Return (x, y) of the center of cell containing provided text 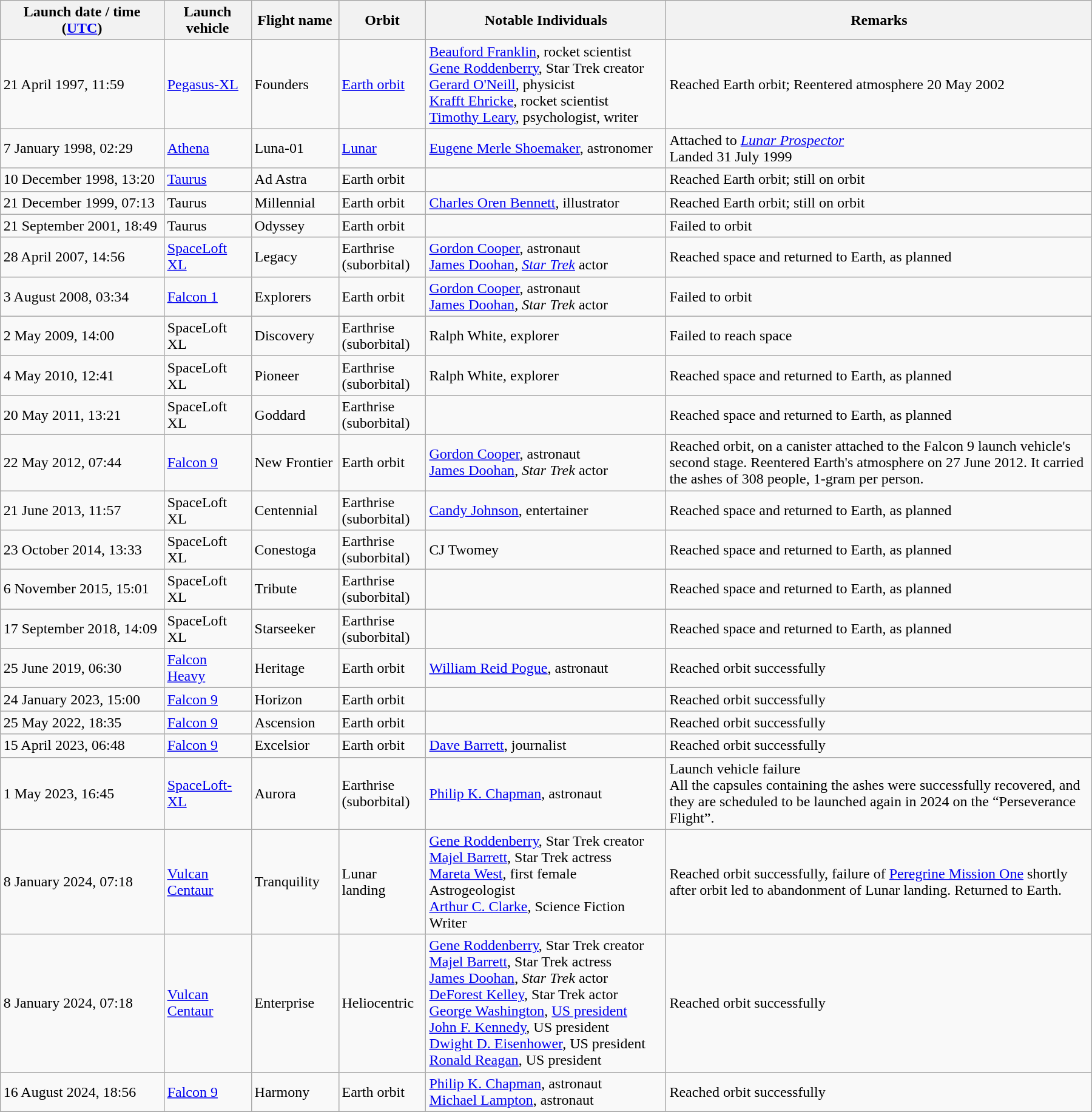
Founders (295, 84)
Athena (207, 148)
Pioneer (295, 375)
Odyssey (295, 226)
Pegasus-XL (207, 84)
Reached Earth orbit; Reentered atmosphere 20 May 2002 (879, 84)
Launch vehicle (207, 21)
Legacy (295, 257)
Failed to reach space (879, 336)
Aurora (295, 794)
10 December 1998, 13:20 (82, 180)
Lunar landing (382, 882)
Goddard (295, 415)
Ascension (295, 723)
Attached to Lunar ProspectorLanded 31 July 1999 (879, 148)
Harmony (295, 1092)
Philip K. Chapman, astronaut (546, 794)
Lunar (382, 148)
25 May 2022, 18:35 (82, 723)
Explorers (295, 296)
15 April 2023, 06:48 (82, 746)
Excelsior (295, 746)
16 August 2024, 18:56 (82, 1092)
Tribute (295, 590)
Notable Individuals (546, 21)
21 April 1997, 11:59 (82, 84)
Millennial (295, 203)
Horizon (295, 699)
SpaceLoft-XL (207, 794)
Dave Barrett, journalist (546, 746)
New Frontier (295, 462)
2 May 2009, 14:00 (82, 336)
William Reid Pogue, astronaut (546, 669)
21 December 1999, 07:13 (82, 203)
7 January 1998, 02:29 (82, 148)
Flight name (295, 21)
1 May 2023, 16:45 (82, 794)
Philip K. Chapman, astronautMichael Lampton, astronaut (546, 1092)
28 April 2007, 14:56 (82, 257)
Conestoga (295, 550)
CJ Twomey (546, 550)
Eugene Merle Shoemaker, astronomer (546, 148)
21 June 2013, 11:57 (82, 510)
Candy Johnson, entertainer (546, 510)
Luna-01 (295, 148)
Centennial (295, 510)
Heliocentric (382, 1003)
Falcon Heavy (207, 669)
17 September 2018, 14:09 (82, 628)
24 January 2023, 15:00 (82, 699)
Enterprise (295, 1003)
22 May 2012, 07:44 (82, 462)
4 May 2010, 12:41 (82, 375)
20 May 2011, 13:21 (82, 415)
Tranquility (295, 882)
21 September 2001, 18:49 (82, 226)
23 October 2014, 13:33 (82, 550)
Launch date / time (UTC) (82, 21)
Starseeker (295, 628)
6 November 2015, 15:01 (82, 590)
Charles Oren Bennett, illustrator (546, 203)
Orbit (382, 21)
25 June 2019, 06:30 (82, 669)
Falcon 1 (207, 296)
3 August 2008, 03:34 (82, 296)
Heritage (295, 669)
Discovery (295, 336)
Gene Roddenberry, Star Trek creatorMajel Barrett, Star Trek actressMareta West, first female AstrogeologistArthur C. Clarke, Science Fiction Writer (546, 882)
Ad Astra (295, 180)
Reached orbit successfully, failure of Peregrine Mission One shortly after orbit led to abandonment of Lunar landing. Returned to Earth. (879, 882)
Remarks (879, 21)
